Return the [X, Y] coordinate for the center point of the cell that contains the specified text.  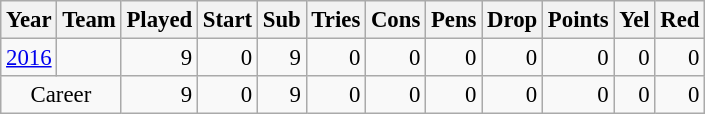
Career [61, 95]
Sub [282, 20]
Yel [634, 20]
Pens [454, 20]
Team [89, 20]
Drop [512, 20]
Points [578, 20]
2016 [29, 58]
Red [680, 20]
Cons [396, 20]
Year [29, 20]
Played [159, 20]
Tries [336, 20]
Start [228, 20]
